Pinpoint the cell where the given text exists, returning its [X, Y] midpoint coordinate. 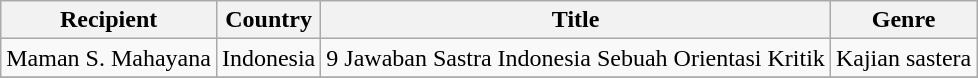
Indonesia [268, 58]
Title [576, 20]
Recipient [109, 20]
Genre [903, 20]
Country [268, 20]
Maman S. Mahayana [109, 58]
Kajian sastera [903, 58]
9 Jawaban Sastra Indonesia Sebuah Orientasi Kritik [576, 58]
